Capture the cell that displays the provided text and extract its (X, Y) central coordinate. 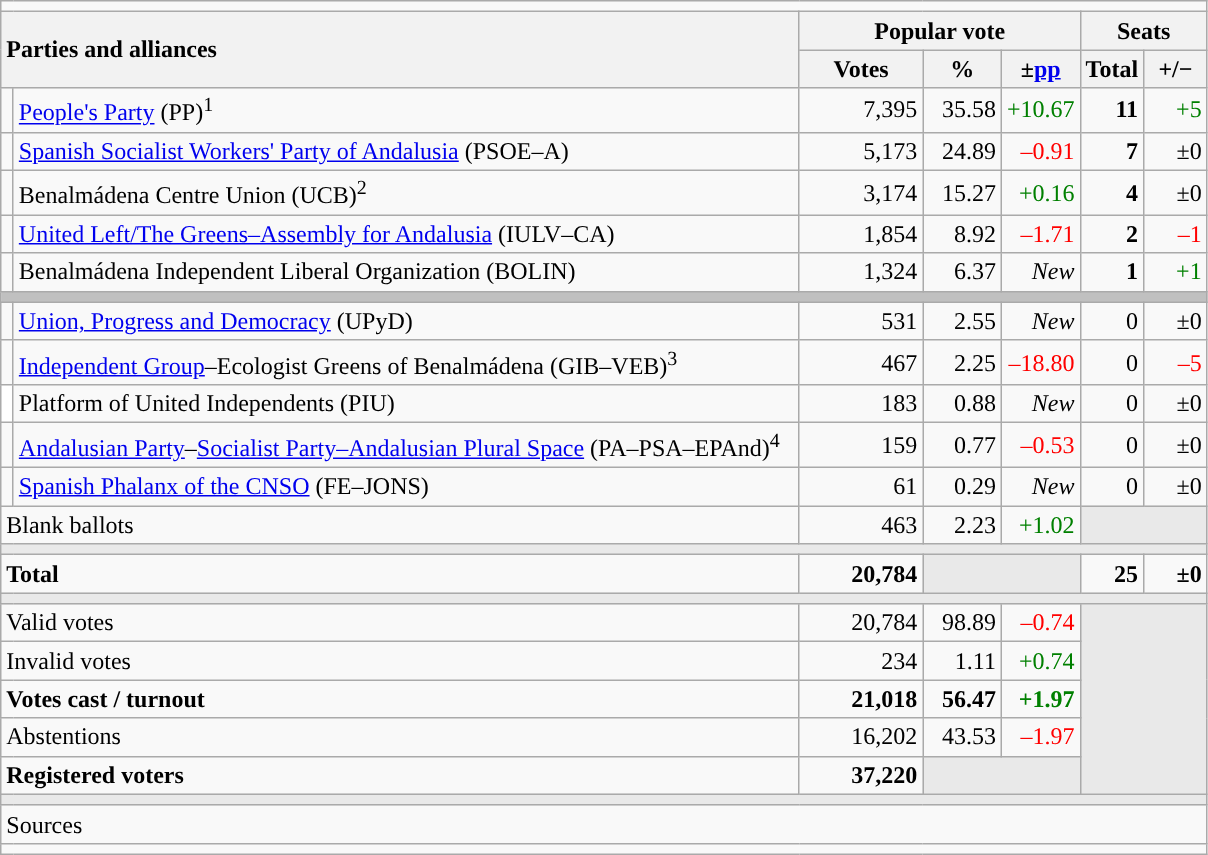
People's Party (PP)1 (406, 110)
–1 (1176, 234)
2.55 (962, 321)
–5 (1176, 362)
Benalmádena Independent Liberal Organization (BOLIN) (406, 272)
56.47 (962, 699)
Union, Progress and Democracy (UPyD) (406, 321)
Popular vote (940, 31)
2.23 (962, 525)
Independent Group–Ecologist Greens of Benalmádena (GIB–VEB)3 (406, 362)
Votes (861, 69)
5,173 (861, 151)
43.53 (962, 737)
United Left/The Greens–Assembly for Andalusia (IULV–CA) (406, 234)
Spanish Socialist Workers' Party of Andalusia (PSOE–A) (406, 151)
Invalid votes (400, 661)
61 (861, 487)
159 (861, 446)
531 (861, 321)
2.25 (962, 362)
Andalusian Party–Socialist Party–Andalusian Plural Space (PA–PSA–EPAnd)4 (406, 446)
98.89 (962, 623)
0.77 (962, 446)
0.88 (962, 404)
+5 (1176, 110)
15.27 (962, 194)
–0.91 (1040, 151)
+1 (1176, 272)
1.11 (962, 661)
+1.02 (1040, 525)
–0.53 (1040, 446)
+1.97 (1040, 699)
Sources (604, 824)
% (962, 69)
0.29 (962, 487)
1 (1112, 272)
+0.16 (1040, 194)
1,854 (861, 234)
Benalmádena Centre Union (UCB)2 (406, 194)
–18.80 (1040, 362)
234 (861, 661)
1,324 (861, 272)
Valid votes (400, 623)
16,202 (861, 737)
11 (1112, 110)
37,220 (861, 775)
3,174 (861, 194)
Parties and alliances (400, 50)
25 (1112, 574)
±pp (1040, 69)
183 (861, 404)
21,018 (861, 699)
6.37 (962, 272)
Spanish Phalanx of the CNSO (FE–JONS) (406, 487)
Votes cast / turnout (400, 699)
+10.67 (1040, 110)
35.58 (962, 110)
–1.97 (1040, 737)
4 (1112, 194)
–1.71 (1040, 234)
Platform of United Independents (PIU) (406, 404)
Blank ballots (400, 525)
Abstentions (400, 737)
7,395 (861, 110)
Seats (1144, 31)
Registered voters (400, 775)
24.89 (962, 151)
+0.74 (1040, 661)
8.92 (962, 234)
+/− (1176, 69)
467 (861, 362)
463 (861, 525)
2 (1112, 234)
7 (1112, 151)
–0.74 (1040, 623)
